Output the (X, Y) coordinate of the center of the cell containing the given text.  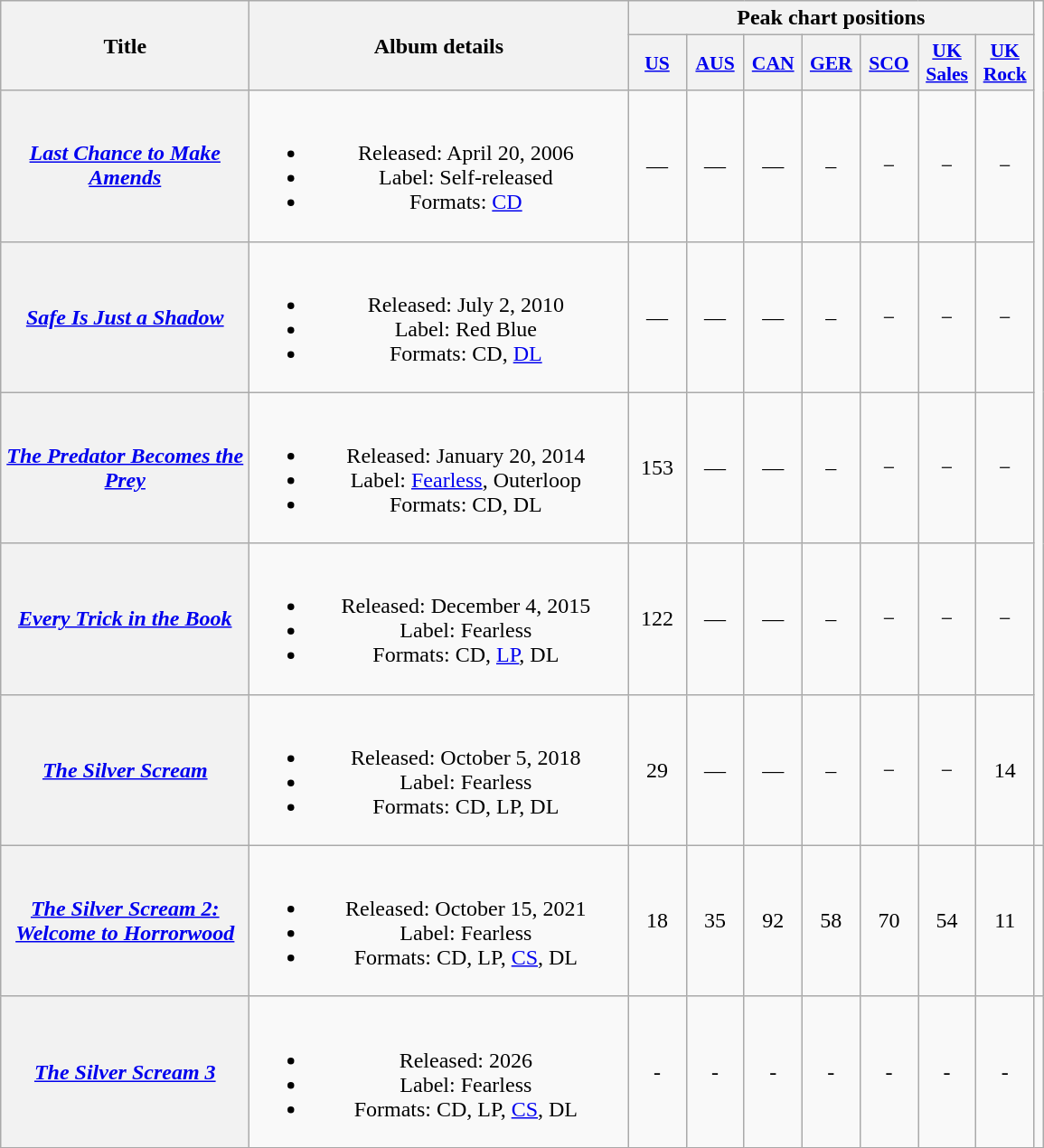
The Silver Scream 3 (125, 1072)
Peak chart positions (832, 18)
18 (657, 920)
The Predator Becomes the Prey (125, 468)
SCO (889, 63)
UK Sales (947, 63)
Released: October 15, 2021Label: FearlessFormats: CD, LP, CS, DL (439, 920)
35 (715, 920)
Released: December 4, 2015Label: FearlessFormats: CD, LP, DL (439, 618)
58 (831, 920)
UK Rock (1005, 63)
Released: October 5, 2018Label: FearlessFormats: CD, LP, DL (439, 770)
70 (889, 920)
Title (125, 45)
29 (657, 770)
GER (831, 63)
US (657, 63)
Album details (439, 45)
Every Trick in the Book (125, 618)
Last Chance to Make Amends (125, 166)
14 (1005, 770)
Released: January 20, 2014Label: Fearless, OuterloopFormats: CD, DL (439, 468)
11 (1005, 920)
AUS (715, 63)
The Silver Scream (125, 770)
54 (947, 920)
The Silver Scream 2: Welcome to Horrorwood (125, 920)
122 (657, 618)
92 (773, 920)
CAN (773, 63)
Released: July 2, 2010Label: Red BlueFormats: CD, DL (439, 316)
Safe Is Just a Shadow (125, 316)
Released: 2026Label: FearlessFormats: CD, LP, CS, DL (439, 1072)
153 (657, 468)
Released: April 20, 2006Label: Self-releasedFormats: CD (439, 166)
